Locate the cell with the specified text and output its [x, y] center coordinate. 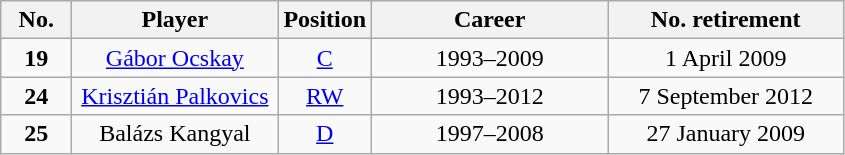
1993–2012 [490, 96]
19 [36, 58]
27 January 2009 [726, 134]
7 September 2012 [726, 96]
Position [325, 20]
24 [36, 96]
Balázs Kangyal [175, 134]
Career [490, 20]
Krisztián Palkovics [175, 96]
No. retirement [726, 20]
1 April 2009 [726, 58]
No. [36, 20]
C [325, 58]
1993–2009 [490, 58]
Gábor Ocskay [175, 58]
Player [175, 20]
25 [36, 134]
1997–2008 [490, 134]
D [325, 134]
RW [325, 96]
